Return the (x, y) coordinate for the center point of the cell that contains the specified text.  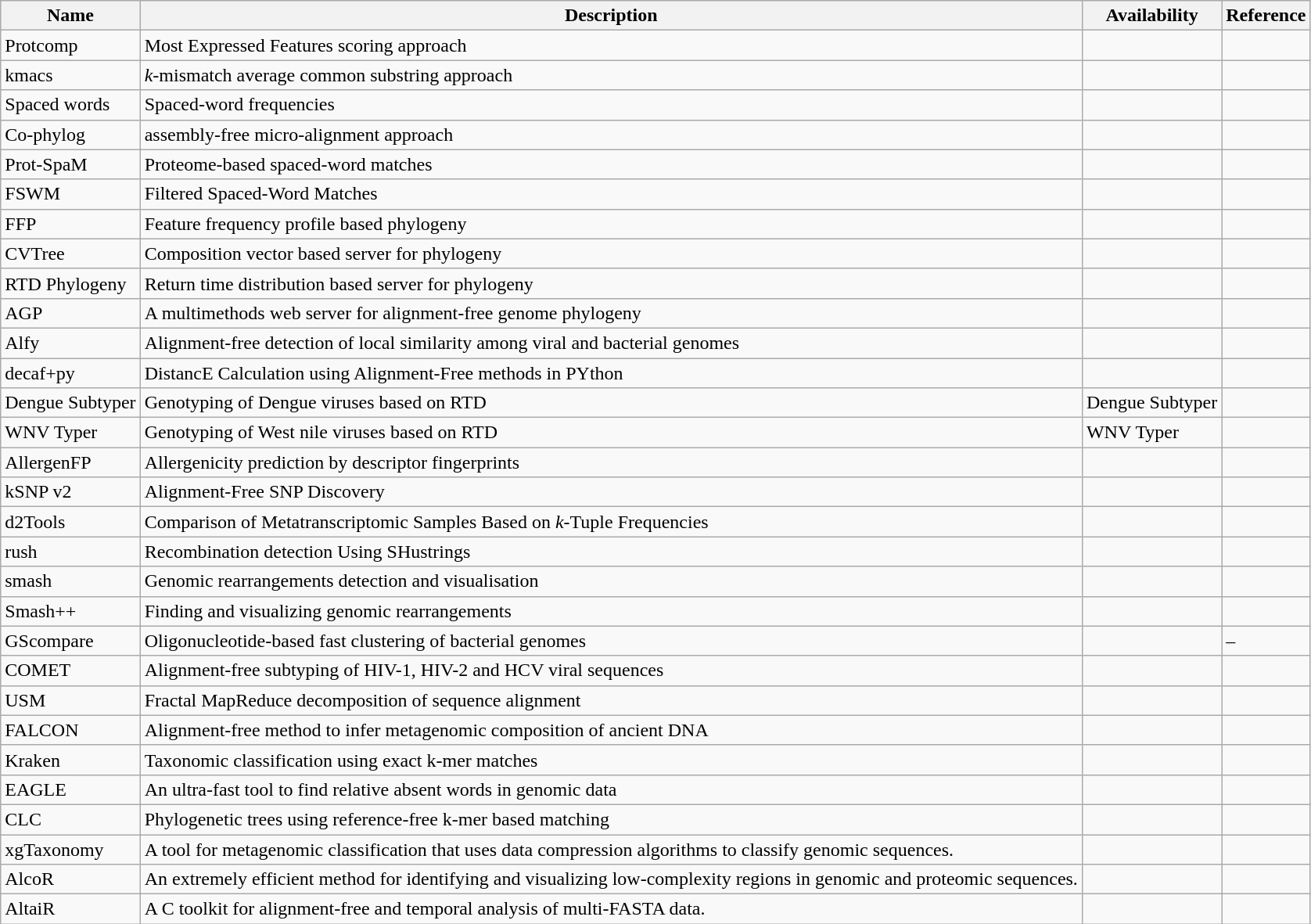
RTD Phylogeny (70, 283)
Smash++ (70, 611)
AlcoR (70, 879)
k-mismatch average common substring approach (611, 75)
USM (70, 700)
d2Tools (70, 522)
Proteome-based spaced-word matches (611, 164)
Protcomp (70, 45)
Allergenicity prediction by descriptor fingerprints (611, 462)
Prot-SpaM (70, 164)
xgTaxonomy (70, 849)
Co-phylog (70, 135)
assembly-free micro-alignment approach (611, 135)
Genotyping of Dengue viruses based on RTD (611, 403)
Return time distribution based server for phylogeny (611, 283)
An ultra-fast tool to find relative absent words in genomic data (611, 789)
Spaced-word frequencies (611, 105)
decaf+py (70, 373)
A tool for metagenomic classification that uses data compression algorithms to classify genomic sequences. (611, 849)
Name (70, 16)
Kraken (70, 760)
Phylogenetic trees using reference-free k-mer based matching (611, 819)
Genotyping of West nile viruses based on RTD (611, 433)
kmacs (70, 75)
Taxonomic classification using exact k-mer matches (611, 760)
Fractal MapReduce decomposition of sequence alignment (611, 700)
Availability (1151, 16)
Alignment-free subtyping of HIV-1, HIV-2 and HCV viral sequences (611, 671)
Comparison of Metatranscriptomic Samples Based on k-Tuple Frequencies (611, 522)
A multimethods web server for alignment-free genome phylogeny (611, 313)
Alfy (70, 343)
EAGLE (70, 789)
AllergenFP (70, 462)
Alignment-Free SNP Discovery (611, 492)
GScompare (70, 641)
A C toolkit for alignment-free and temporal analysis of multi-FASTA data. (611, 909)
AltaiR (70, 909)
Genomic rearrangements detection and visualisation (611, 581)
Finding and visualizing genomic rearrangements (611, 611)
FSWM (70, 194)
Alignment-free detection of local similarity among viral and bacterial genomes (611, 343)
Spaced words (70, 105)
Most Expressed Features scoring approach (611, 45)
Oligonucleotide-based fast clustering of bacterial genomes (611, 641)
AGP (70, 313)
DistancE Calculation using Alignment-Free methods in PYthon (611, 373)
FALCON (70, 730)
– (1266, 641)
Description (611, 16)
Filtered Spaced-Word Matches (611, 194)
An extremely efficient method for identifying and visualizing low-complexity regions in genomic and proteomic sequences. (611, 879)
COMET (70, 671)
Composition vector based server for phylogeny (611, 253)
FFP (70, 224)
CLC (70, 819)
kSNP v2 (70, 492)
rush (70, 552)
Feature frequency profile based phylogeny (611, 224)
Recombination detection Using SHustrings (611, 552)
Reference (1266, 16)
Alignment-free method to infer metagenomic composition of ancient DNA (611, 730)
CVTree (70, 253)
smash (70, 581)
